Scan for the cell matching the given text and deliver its (X, Y) coordinate at center. 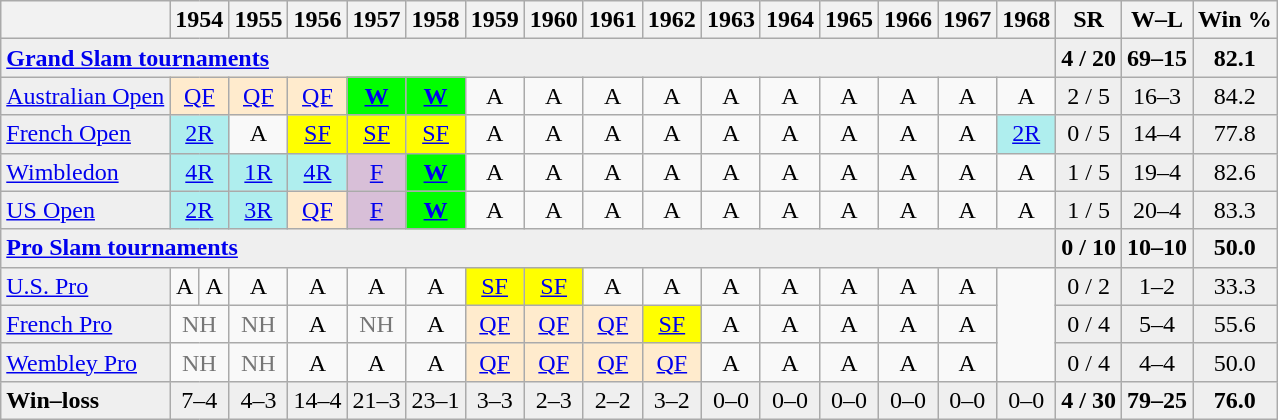
Grand Slam tournaments (528, 58)
Pro Slam tournaments (528, 248)
3–2 (672, 400)
4–4 (1156, 362)
10–10 (1156, 248)
1R (258, 172)
French Open (86, 134)
2–2 (612, 400)
76.0 (1236, 400)
0 / 10 (1089, 248)
82.1 (1236, 58)
77.8 (1236, 134)
4–3 (258, 400)
82.6 (1236, 172)
1960 (554, 20)
1–2 (1156, 286)
16–3 (1156, 96)
0 / 2 (1089, 286)
US Open (86, 210)
1968 (1026, 20)
2–3 (554, 400)
1956 (318, 20)
55.6 (1236, 324)
Wimbledon (86, 172)
33.3 (1236, 286)
1962 (672, 20)
69–15 (1156, 58)
4 / 20 (1089, 58)
2 / 5 (1089, 96)
SR (1089, 20)
1959 (494, 20)
Wembley Pro (86, 362)
1954 (200, 20)
1963 (730, 20)
1964 (790, 20)
0 / 5 (1089, 134)
Australian Open (86, 96)
19–4 (1156, 172)
1957 (376, 20)
U.S. Pro (86, 286)
Win % (1236, 20)
1958 (436, 20)
20–4 (1156, 210)
84.2 (1236, 96)
4 / 30 (1089, 400)
83.3 (1236, 210)
1967 (968, 20)
23–1 (436, 400)
21–3 (376, 400)
5–4 (1156, 324)
3R (258, 210)
79–25 (1156, 400)
Win–loss (86, 400)
1965 (848, 20)
1966 (908, 20)
7–4 (200, 400)
1961 (612, 20)
3–3 (494, 400)
W–L (1156, 20)
French Pro (86, 324)
1955 (258, 20)
